Extract the [X, Y] coordinate from the center of the cell holding the provided text.  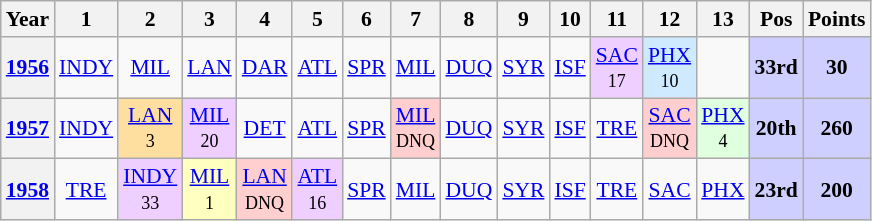
260 [837, 128]
DET [265, 128]
LANDNQ [265, 190]
DAR [265, 68]
10 [570, 19]
Year [28, 19]
1958 [28, 190]
200 [837, 190]
MIL1 [209, 190]
PHX [722, 190]
6 [366, 19]
PHX10 [670, 68]
MILDNQ [416, 128]
11 [617, 19]
PHX4 [722, 128]
1956 [28, 68]
20th [776, 128]
23rd [776, 190]
7 [416, 19]
8 [468, 19]
1 [86, 19]
2 [150, 19]
ATL16 [317, 190]
SAC17 [617, 68]
Points [837, 19]
LAN [209, 68]
INDY33 [150, 190]
SAC [670, 190]
1957 [28, 128]
33rd [776, 68]
LAN3 [150, 128]
5 [317, 19]
12 [670, 19]
MIL20 [209, 128]
4 [265, 19]
9 [523, 19]
Pos [776, 19]
13 [722, 19]
SACDNQ [670, 128]
3 [209, 19]
30 [837, 68]
